Pinpoint the cell where the given text exists, returning its (X, Y) midpoint coordinate. 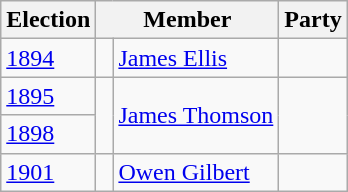
Election (48, 20)
1901 (48, 172)
1894 (48, 58)
James Thomson (196, 115)
Party (313, 20)
1895 (48, 96)
Member (188, 20)
James Ellis (196, 58)
Owen Gilbert (196, 172)
1898 (48, 134)
